Identify which cell holds the provided text, then report its (x, y) central coordinate. 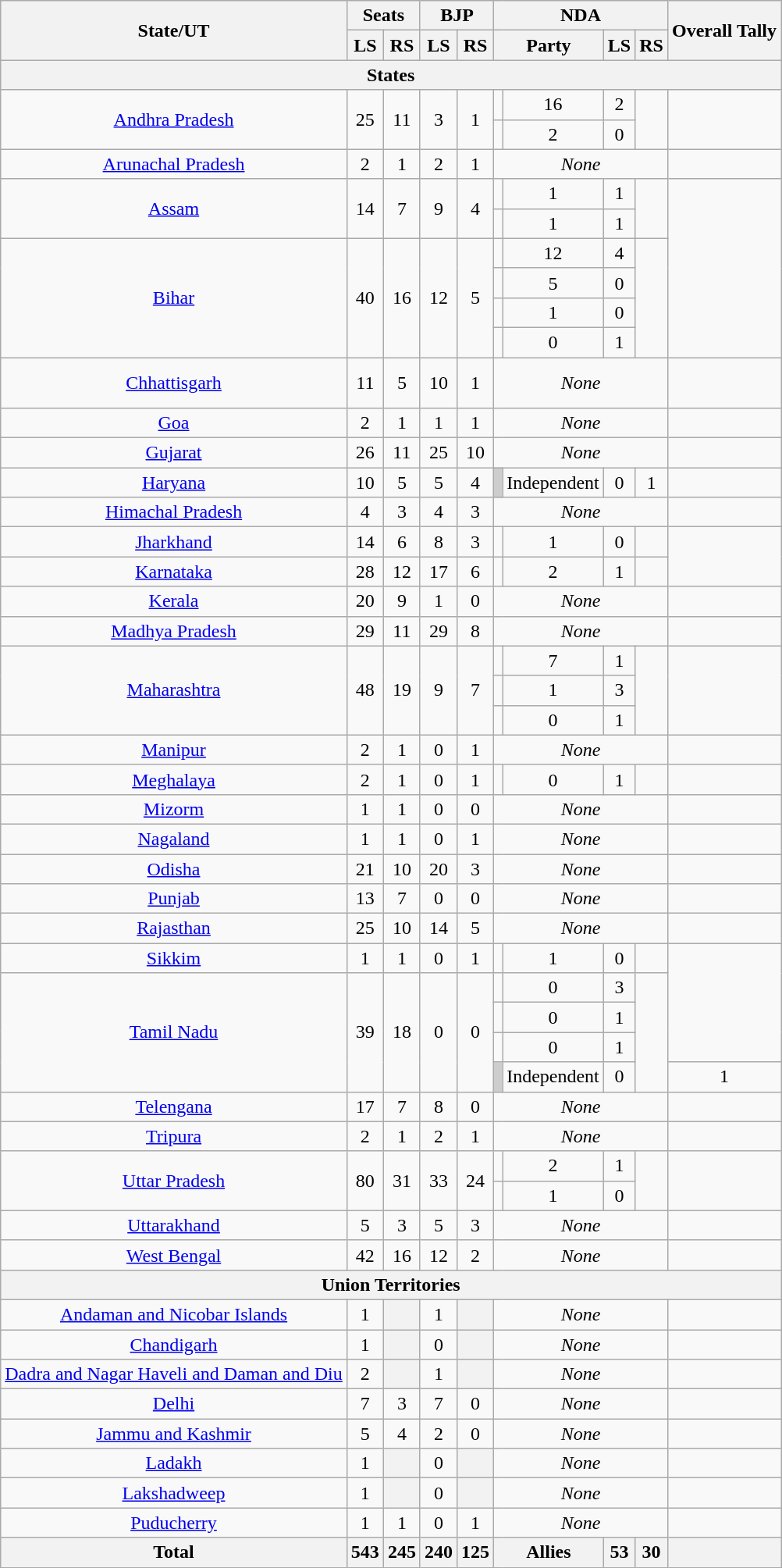
Punjab (174, 899)
Manipur (174, 750)
Seats (383, 16)
240 (439, 1552)
Sikkim (174, 958)
13 (365, 899)
State/UT (174, 30)
Telengana (174, 1107)
24 (475, 1181)
Jammu and Kashmir (174, 1434)
42 (365, 1255)
Dadra and Nagar Haveli and Daman and Diu (174, 1374)
Goa (174, 423)
Mizorm (174, 809)
Bihar (174, 298)
Odisha (174, 869)
33 (439, 1181)
125 (475, 1552)
53 (619, 1552)
Rajasthan (174, 928)
40 (365, 298)
Puducherry (174, 1523)
80 (365, 1181)
Haryana (174, 483)
Jharkhand (174, 542)
Union Territories (391, 1285)
Arunachal Pradesh (174, 164)
Delhi (174, 1404)
26 (365, 453)
543 (365, 1552)
Himachal Pradesh (174, 512)
Meghalaya (174, 779)
Chandigarh (174, 1344)
West Bengal (174, 1255)
Andhra Pradesh (174, 119)
245 (401, 1552)
21 (365, 869)
Lakshadweep (174, 1493)
States (391, 75)
Uttarakhand (174, 1225)
Karnataka (174, 572)
39 (365, 1032)
Maharashtra (174, 690)
Total (174, 1552)
30 (652, 1552)
Ladakh (174, 1463)
Tamil Nadu (174, 1032)
18 (401, 1032)
BJP (457, 16)
28 (365, 572)
48 (365, 690)
NDA (581, 16)
Party (549, 45)
Madhya Pradesh (174, 631)
Nagaland (174, 839)
Gujarat (174, 453)
Uttar Pradesh (174, 1181)
Assam (174, 208)
Tripura (174, 1136)
Andaman and Nicobar Islands (174, 1314)
Allies (549, 1552)
Kerala (174, 601)
Overall Tally (724, 30)
19 (401, 690)
31 (401, 1181)
Chhattisgarh (174, 383)
